For the text-containing cell, return its midpoint in [X, Y] coordinate format. 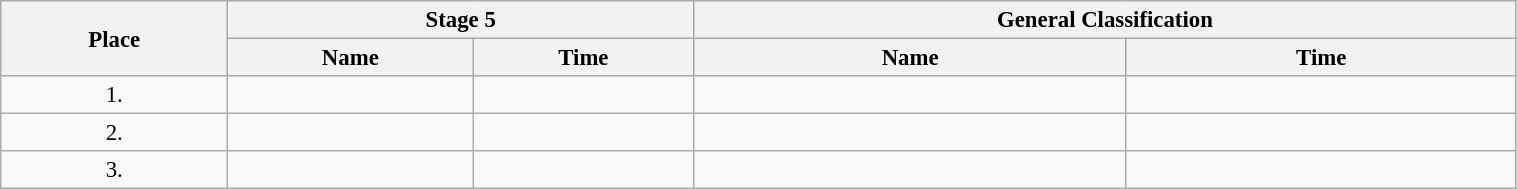
2. [114, 133]
Stage 5 [461, 20]
1. [114, 95]
General Classification [1105, 20]
Place [114, 38]
3. [114, 170]
